Return the (X, Y) coordinate for the center point of the cell that contains the specified text.  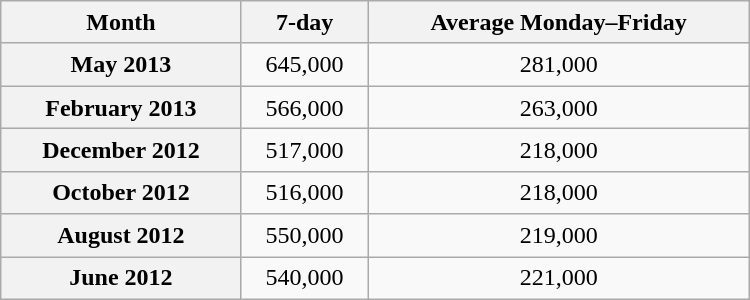
October 2012 (121, 192)
645,000 (304, 64)
August 2012 (121, 236)
June 2012 (121, 278)
May 2013 (121, 64)
Average Monday–Friday (558, 22)
517,000 (304, 150)
Month (121, 22)
December 2012 (121, 150)
219,000 (558, 236)
February 2013 (121, 108)
221,000 (558, 278)
566,000 (304, 108)
550,000 (304, 236)
7-day (304, 22)
263,000 (558, 108)
281,000 (558, 64)
540,000 (304, 278)
516,000 (304, 192)
